Scan for the cell matching the given text and deliver its [X, Y] coordinate at center. 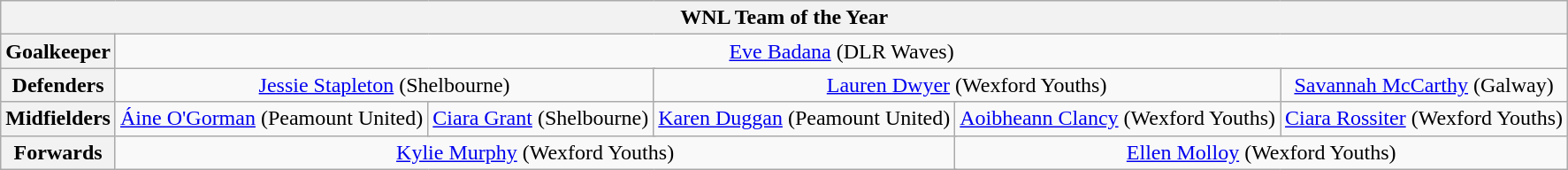
Aoibheann Clancy (Wexford Youths) [1118, 119]
Goalkeeper [58, 51]
Savannah McCarthy (Galway) [1424, 85]
Midfielders [58, 119]
Lauren Dwyer (Wexford Youths) [968, 85]
Áine O'Gorman (Peamount United) [271, 119]
Ciara Rossiter (Wexford Youths) [1424, 119]
Jessie Stapleton (Shelbourne) [384, 85]
Ciara Grant (Shelbourne) [541, 119]
WNL Team of the Year [784, 18]
Ellen Molloy (Wexford Youths) [1261, 152]
Karen Duggan (Peamount United) [805, 119]
Eve Badana (DLR Waves) [841, 51]
Kylie Murphy (Wexford Youths) [534, 152]
Forwards [58, 152]
Defenders [58, 85]
